Return the (x, y) coordinate for the center point of the cell that contains the specified text.  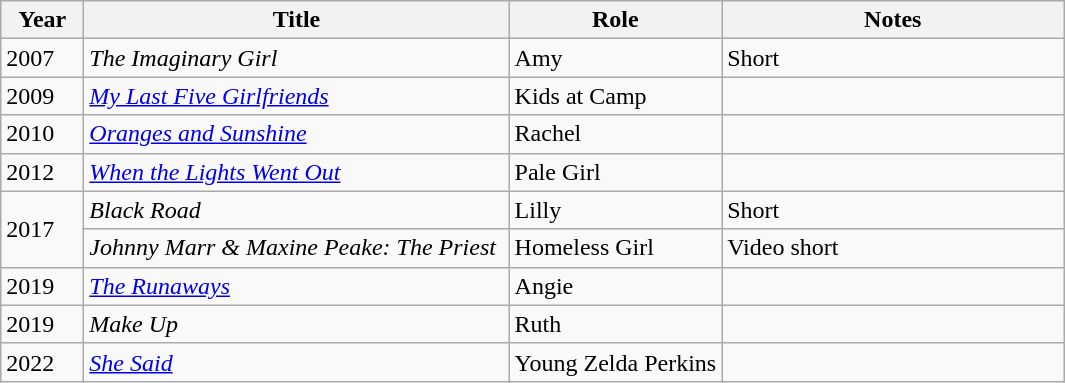
2017 (42, 229)
Notes (893, 20)
Make Up (296, 324)
Black Road (296, 210)
2012 (42, 172)
Ruth (616, 324)
Title (296, 20)
Angie (616, 286)
Video short (893, 248)
When the Lights Went Out (296, 172)
Rachel (616, 134)
Lilly (616, 210)
Oranges and Sunshine (296, 134)
Pale Girl (616, 172)
2022 (42, 362)
Homeless Girl (616, 248)
Young Zelda Perkins (616, 362)
2009 (42, 96)
The Imaginary Girl (296, 58)
Johnny Marr & Maxine Peake: The Priest (296, 248)
Amy (616, 58)
She Said (296, 362)
2007 (42, 58)
Year (42, 20)
2010 (42, 134)
Kids at Camp (616, 96)
Role (616, 20)
My Last Five Girlfriends (296, 96)
The Runaways (296, 286)
